Detect which cell encompasses the target text, then output its (x, y) center coordinate. 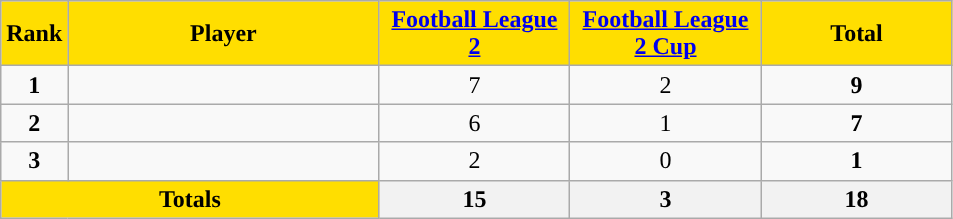
Football League 2 Cup (666, 34)
Rank (34, 34)
0 (666, 161)
Player (224, 34)
15 (474, 199)
18 (856, 199)
Football League 2 (474, 34)
Total (856, 34)
9 (856, 85)
6 (474, 123)
Totals (190, 199)
